Provide the [X, Y] coordinate of the cell's center where the given text is located.  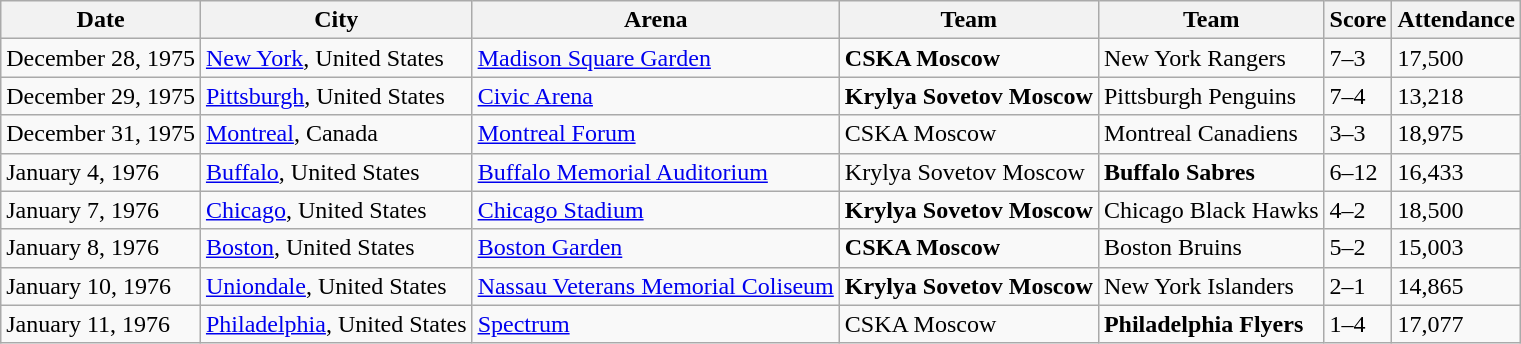
Buffalo, United States [336, 172]
Madison Square Garden [656, 58]
Boston Bruins [1211, 248]
Montreal Canadiens [1211, 134]
Date [101, 20]
Montreal, Canada [336, 134]
Score [1358, 20]
Boston, United States [336, 248]
January 8, 1976 [101, 248]
15,003 [1456, 248]
4–2 [1358, 210]
Uniondale, United States [336, 286]
17,500 [1456, 58]
Philadelphia Flyers [1211, 324]
Civic Arena [656, 96]
17,077 [1456, 324]
14,865 [1456, 286]
Buffalo Sabres [1211, 172]
Pittsburgh Penguins [1211, 96]
3–3 [1358, 134]
December 31, 1975 [101, 134]
Boston Garden [656, 248]
5–2 [1358, 248]
Chicago Black Hawks [1211, 210]
Arena [656, 20]
7–4 [1358, 96]
Pittsburgh, United States [336, 96]
January 11, 1976 [101, 324]
Philadelphia, United States [336, 324]
16,433 [1456, 172]
Chicago, United States [336, 210]
6–12 [1358, 172]
18,500 [1456, 210]
Montreal Forum [656, 134]
January 10, 1976 [101, 286]
January 4, 1976 [101, 172]
7–3 [1358, 58]
January 7, 1976 [101, 210]
13,218 [1456, 96]
Nassau Veterans Memorial Coliseum [656, 286]
Attendance [1456, 20]
December 29, 1975 [101, 96]
Buffalo Memorial Auditorium [656, 172]
Spectrum [656, 324]
December 28, 1975 [101, 58]
New York Rangers [1211, 58]
1–4 [1358, 324]
2–1 [1358, 286]
Chicago Stadium [656, 210]
18,975 [1456, 134]
New York, United States [336, 58]
New York Islanders [1211, 286]
City [336, 20]
